Extract the (x, y) coordinate from the center of the cell holding the provided text.  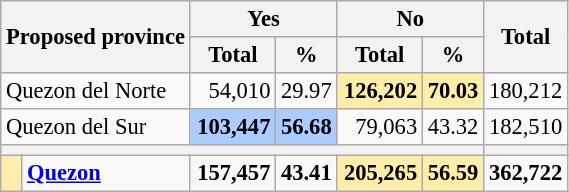
56.59 (452, 173)
Quezon del Norte (96, 91)
103,447 (233, 127)
Quezon (106, 173)
362,722 (526, 173)
No (410, 19)
157,457 (233, 173)
126,202 (380, 91)
70.03 (452, 91)
205,265 (380, 173)
180,212 (526, 91)
79,063 (380, 127)
Proposed province (96, 37)
Quezon del Sur (96, 127)
182,510 (526, 127)
56.68 (306, 127)
54,010 (233, 91)
43.41 (306, 173)
29.97 (306, 91)
43.32 (452, 127)
Yes (264, 19)
